Provide the (X, Y) coordinate of the cell's center where the given text is located.  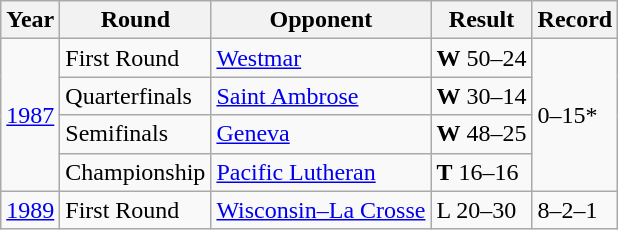
W 50–24 (482, 58)
L 20–30 (482, 210)
W 48–25 (482, 134)
Record (575, 20)
0–15* (575, 115)
Wisconsin–La Crosse (321, 210)
Pacific Lutheran (321, 172)
1987 (30, 115)
Opponent (321, 20)
Semifinals (136, 134)
8–2–1 (575, 210)
Result (482, 20)
Geneva (321, 134)
Westmar (321, 58)
1989 (30, 210)
W 30–14 (482, 96)
Year (30, 20)
Round (136, 20)
Quarterfinals (136, 96)
Saint Ambrose (321, 96)
T 16–16 (482, 172)
Championship (136, 172)
